Identify which cell holds the provided text, then report its (X, Y) central coordinate. 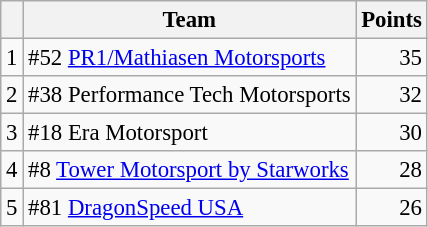
#8 Tower Motorsport by Starworks (190, 170)
Points (392, 20)
#52 PR1/Mathiasen Motorsports (190, 58)
#81 DragonSpeed USA (190, 208)
28 (392, 170)
4 (12, 170)
2 (12, 95)
30 (392, 133)
Team (190, 20)
#38 Performance Tech Motorsports (190, 95)
#18 Era Motorsport (190, 133)
5 (12, 208)
1 (12, 58)
32 (392, 95)
35 (392, 58)
26 (392, 208)
3 (12, 133)
